Find where the given text appears and provide that cell's center as [x, y] coordinate. 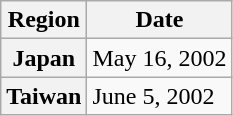
June 5, 2002 [160, 96]
Taiwan [44, 96]
Japan [44, 58]
May 16, 2002 [160, 58]
Region [44, 20]
Date [160, 20]
